Output the [X, Y] coordinate of the center of the cell containing the given text.  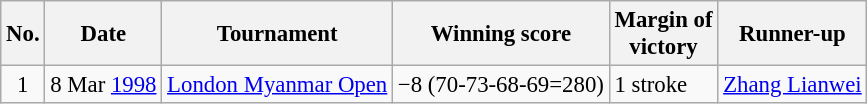
Tournament [278, 34]
−8 (70-73-68-69=280) [502, 85]
Runner-up [792, 34]
1 [23, 85]
Date [104, 34]
1 stroke [664, 85]
Winning score [502, 34]
No. [23, 34]
8 Mar 1998 [104, 85]
London Myanmar Open [278, 85]
Zhang Lianwei [792, 85]
Margin ofvictory [664, 34]
